Determine the (X, Y) coordinate at the center of the cell enclosing the given text.  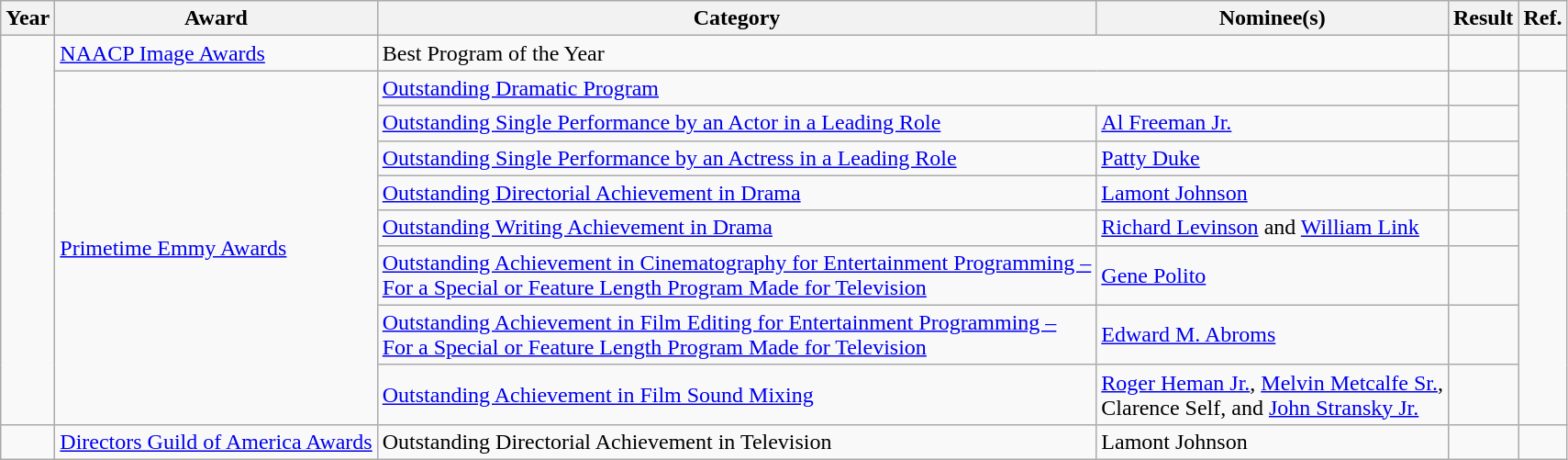
Roger Heman Jr., Melvin Metcalfe Sr., Clarence Self, and John Stransky Jr. (1273, 395)
NAACP Image Awards (217, 53)
Result (1483, 18)
Outstanding Directorial Achievement in Drama (737, 193)
Category (737, 18)
Award (217, 18)
Gene Polito (1273, 275)
Patty Duke (1273, 158)
Outstanding Achievement in Film Editing for Entertainment Programming – For a Special or Feature Length Program Made for Television (737, 334)
Richard Levinson and William Link (1273, 228)
Outstanding Writing Achievement in Drama (737, 228)
Primetime Emmy Awards (217, 248)
Edward M. Abroms (1273, 334)
Ref. (1543, 18)
Nominee(s) (1273, 18)
Outstanding Achievement in Cinematography for Entertainment Programming – For a Special or Feature Length Program Made for Television (737, 275)
Directors Guild of America Awards (217, 442)
Outstanding Dramatic Program (912, 88)
Outstanding Single Performance by an Actress in a Leading Role (737, 158)
Year (28, 18)
Outstanding Achievement in Film Sound Mixing (737, 395)
Best Program of the Year (912, 53)
Outstanding Single Performance by an Actor in a Leading Role (737, 123)
Al Freeman Jr. (1273, 123)
Outstanding Directorial Achievement in Television (737, 442)
